Return the [x, y] coordinate for the center point of the cell that contains the specified text.  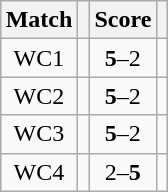
WC1 [39, 58]
WC3 [39, 134]
WC4 [39, 172]
Match [39, 20]
WC2 [39, 96]
Score [123, 20]
2–5 [123, 172]
